Capture the cell that displays the provided text and extract its [X, Y] central coordinate. 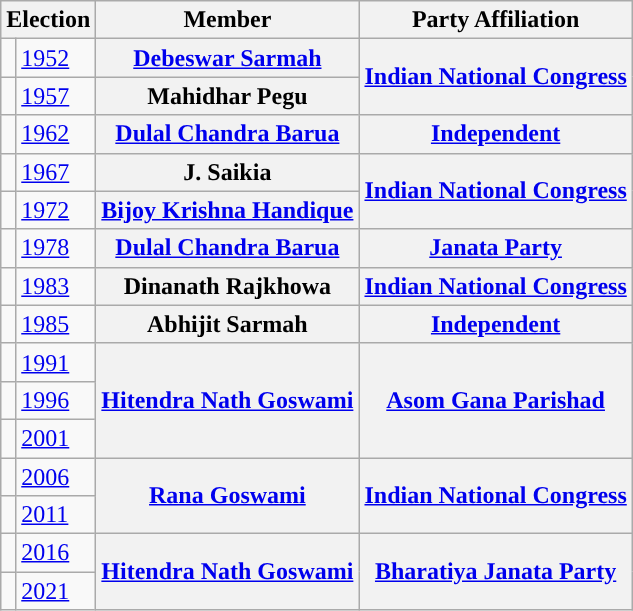
2011 [56, 515]
1991 [56, 362]
1967 [56, 172]
Member [228, 20]
Election [48, 20]
1972 [56, 210]
1962 [56, 134]
Bharatiya Janata Party [496, 572]
2001 [56, 438]
1983 [56, 286]
Mahidhar Pegu [228, 96]
1952 [56, 58]
Rana Goswami [228, 496]
1996 [56, 400]
J. Saikia [228, 172]
2006 [56, 477]
Abhijit Sarmah [228, 324]
1985 [56, 324]
Party Affiliation [496, 20]
2016 [56, 553]
1978 [56, 248]
Asom Gana Parishad [496, 400]
Janata Party [496, 248]
Bijoy Krishna Handique [228, 210]
1957 [56, 96]
Debeswar Sarmah [228, 58]
Dinanath Rajkhowa [228, 286]
2021 [56, 591]
